Output the [x, y] coordinate of the center of the cell containing the given text.  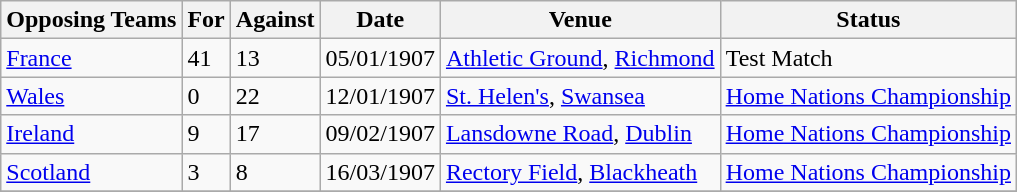
41 [206, 58]
Opposing Teams [92, 20]
22 [275, 96]
Rectory Field, Blackheath [580, 172]
13 [275, 58]
Lansdowne Road, Dublin [580, 134]
St. Helen's, Swansea [580, 96]
Athletic Ground, Richmond [580, 58]
Ireland [92, 134]
Test Match [868, 58]
Date [380, 20]
8 [275, 172]
Against [275, 20]
Status [868, 20]
Scotland [92, 172]
9 [206, 134]
17 [275, 134]
For [206, 20]
Venue [580, 20]
Wales [92, 96]
0 [206, 96]
France [92, 58]
16/03/1907 [380, 172]
3 [206, 172]
05/01/1907 [380, 58]
12/01/1907 [380, 96]
09/02/1907 [380, 134]
